Locate the cell with the specified text and output its (x, y) center coordinate. 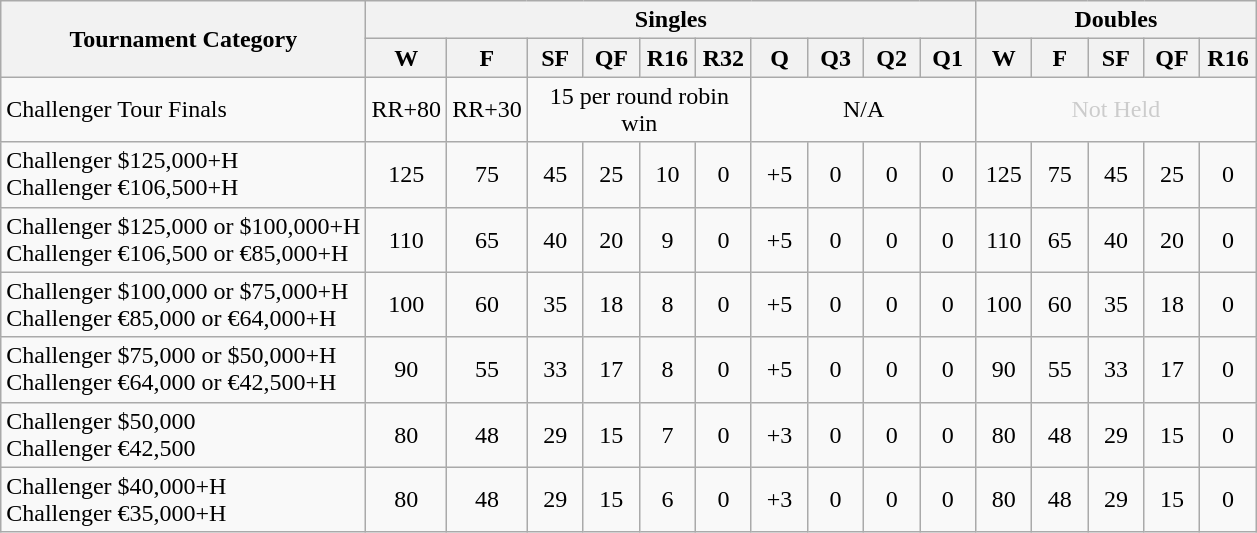
10 (667, 174)
9 (667, 240)
Q3 (836, 58)
Challenger $125,000 or $100,000+HChallenger €106,500 or €85,000+H (184, 240)
R32 (723, 58)
RR+80 (406, 110)
RR+30 (488, 110)
15 per round robin win (639, 110)
Doubles (1116, 20)
Q1 (948, 58)
7 (667, 434)
N/A (863, 110)
Challenger Tour Finals (184, 110)
Not Held (1116, 110)
6 (667, 500)
Challenger $100,000 or $75,000+HChallenger €85,000 or €64,000+H (184, 304)
Challenger $50,000 Challenger €42,500 (184, 434)
Challenger $125,000+H Challenger €106,500+H (184, 174)
Singles (671, 20)
Challenger $40,000+H Challenger €35,000+H (184, 500)
Q (779, 58)
Tournament Category (184, 39)
Challenger $75,000 or $50,000+HChallenger €64,000 or €42,500+H (184, 370)
Q2 (892, 58)
